For the text-containing cell, return its midpoint in (x, y) coordinate format. 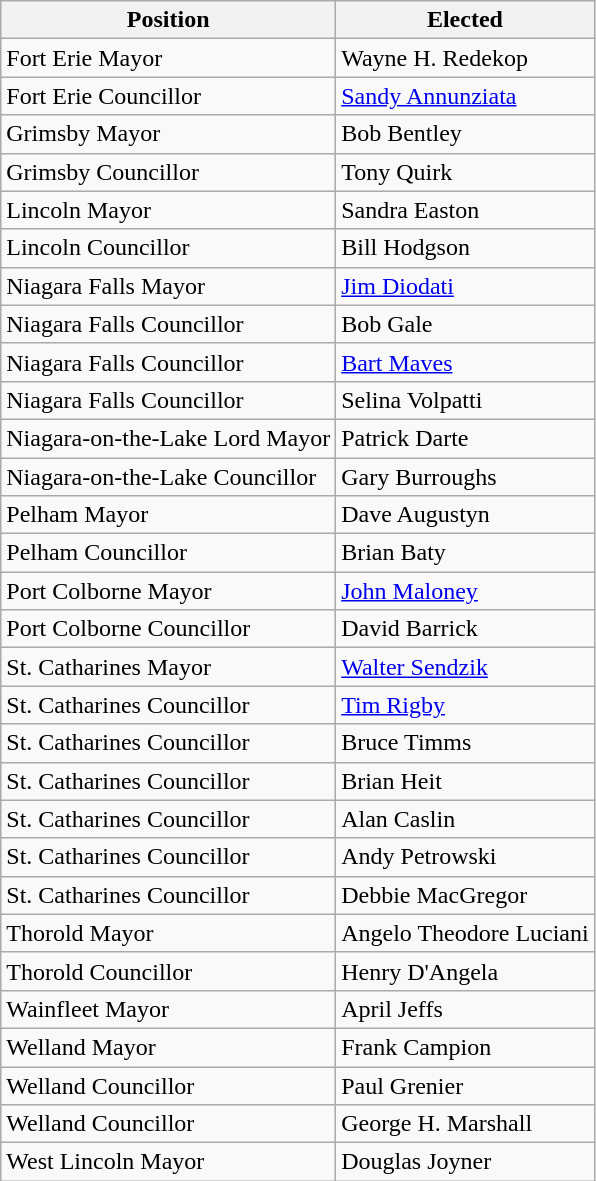
Grimsby Councillor (168, 172)
Sandy Annunziata (466, 96)
Bob Bentley (466, 134)
Fort Erie Councillor (168, 96)
Sandra Easton (466, 210)
Paul Grenier (466, 1085)
Niagara-on-the-Lake Councillor (168, 477)
St. Catharines Mayor (168, 667)
Bill Hodgson (466, 248)
Lincoln Mayor (168, 210)
Position (168, 20)
Port Colborne Mayor (168, 591)
Pelham Mayor (168, 515)
Bob Gale (466, 324)
Niagara-on-the-Lake Lord Mayor (168, 438)
David Barrick (466, 629)
Bruce Timms (466, 743)
Thorold Mayor (168, 933)
Niagara Falls Mayor (168, 286)
Dave Augustyn (466, 515)
John Maloney (466, 591)
West Lincoln Mayor (168, 1162)
Elected (466, 20)
Patrick Darte (466, 438)
Lincoln Councillor (168, 248)
Henry D'Angela (466, 971)
Port Colborne Councillor (168, 629)
Brian Heit (466, 781)
Wayne H. Redekop (466, 58)
Welland Mayor (168, 1047)
Andy Petrowski (466, 857)
Selina Volpatti (466, 400)
Gary Burroughs (466, 477)
Jim Diodati (466, 286)
Tony Quirk (466, 172)
Tim Rigby (466, 705)
Pelham Councillor (168, 553)
Debbie MacGregor (466, 895)
Angelo Theodore Luciani (466, 933)
Grimsby Mayor (168, 134)
Brian Baty (466, 553)
Thorold Councillor (168, 971)
Alan Caslin (466, 819)
Walter Sendzik (466, 667)
Bart Maves (466, 362)
Frank Campion (466, 1047)
Wainfleet Mayor (168, 1009)
Douglas Joyner (466, 1162)
April Jeffs (466, 1009)
George H. Marshall (466, 1124)
Fort Erie Mayor (168, 58)
